Return the (X, Y) coordinate for the center point of the cell that contains the specified text.  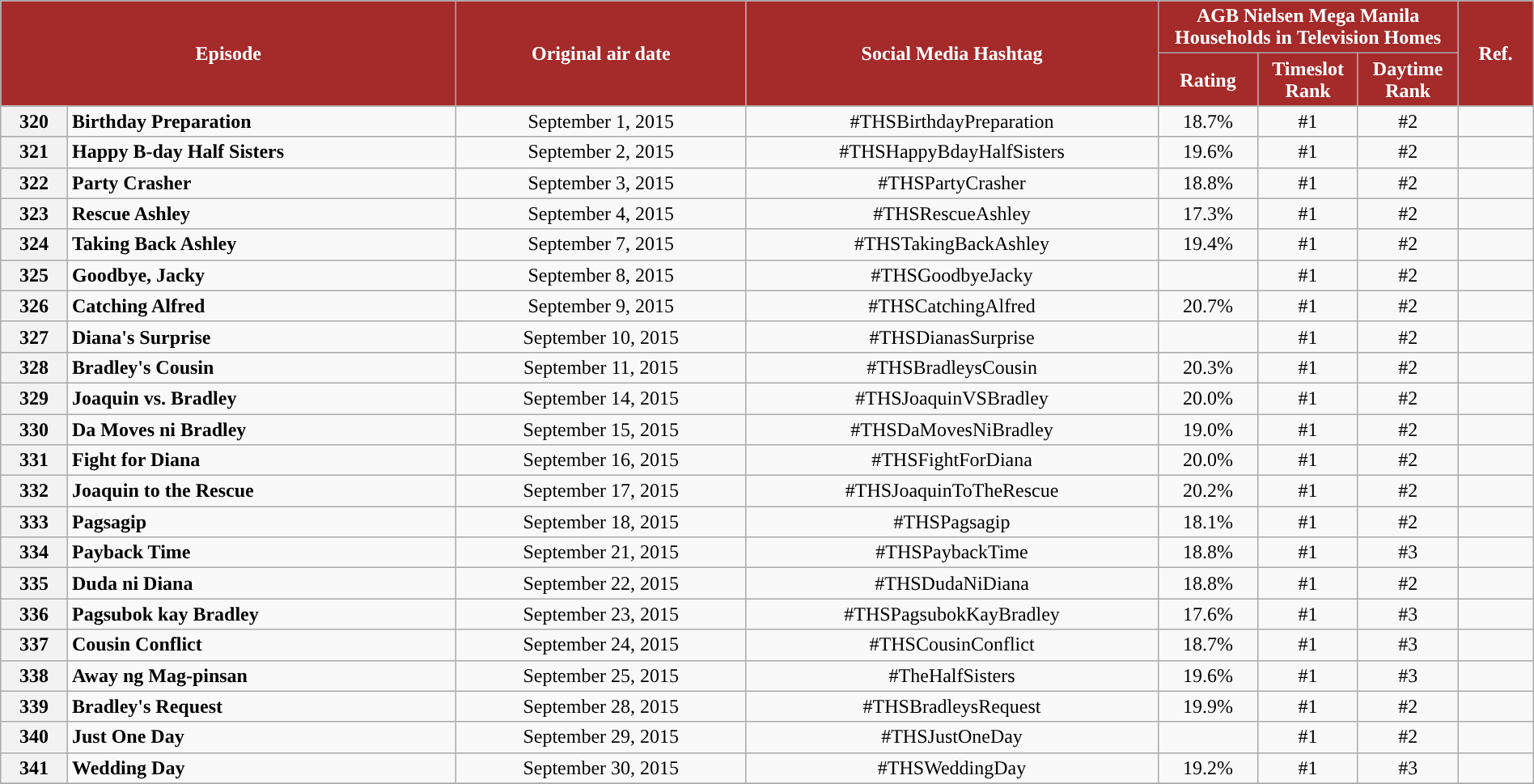
335 (34, 583)
Taking Back Ashley (261, 244)
20.3% (1208, 367)
#THSPartyCrasher (951, 183)
Fight for Diana (261, 460)
323 (34, 214)
341 (34, 768)
September 4, 2015 (601, 214)
#THSDaMovesNiBradley (951, 430)
September 30, 2015 (601, 768)
Pagsubok kay Bradley (261, 614)
AGB Nielsen Mega Manila Households in Television Homes (1307, 28)
337 (34, 645)
20.2% (1208, 491)
Birthday Preparation (261, 121)
#THSFightForDiana (951, 460)
Bradley's Cousin (261, 367)
#THSJoaquinVSBradley (951, 398)
#THSPagsagip (951, 522)
327 (34, 337)
330 (34, 430)
Payback Time (261, 553)
339 (34, 706)
Rating (1208, 79)
328 (34, 367)
Timeslot Rank (1308, 79)
324 (34, 244)
September 28, 2015 (601, 706)
#THSGoodbyeJacky (951, 275)
#THSDudaNiDiana (951, 583)
331 (34, 460)
334 (34, 553)
September 3, 2015 (601, 183)
322 (34, 183)
#THSRescueAshley (951, 214)
September 18, 2015 (601, 522)
Duda ni Diana (261, 583)
Pagsagip (261, 522)
19.4% (1208, 244)
19.2% (1208, 768)
#THSWeddingDay (951, 768)
336 (34, 614)
19.0% (1208, 430)
September 16, 2015 (601, 460)
#THSJustOneDay (951, 737)
September 10, 2015 (601, 337)
#THSCousinConflict (951, 645)
#THSPagsubokKayBradley (951, 614)
17.3% (1208, 214)
Daytime Rank (1408, 79)
Joaquin to the Rescue (261, 491)
September 21, 2015 (601, 553)
September 24, 2015 (601, 645)
Joaquin vs. Bradley (261, 398)
Original air date (601, 53)
#THSBirthdayPreparation (951, 121)
September 14, 2015 (601, 398)
#TheHalfSisters (951, 676)
340 (34, 737)
Episode (228, 53)
Happy B-day Half Sisters (261, 152)
321 (34, 152)
Wedding Day (261, 768)
#THSDianasSurprise (951, 337)
320 (34, 121)
September 1, 2015 (601, 121)
Bradley's Request (261, 706)
Away ng Mag-pinsan (261, 676)
19.9% (1208, 706)
September 15, 2015 (601, 430)
17.6% (1208, 614)
#THSHappyBdayHalfSisters (951, 152)
September 29, 2015 (601, 737)
Rescue Ashley (261, 214)
325 (34, 275)
#THSPaybackTime (951, 553)
September 11, 2015 (601, 367)
Da Moves ni Bradley (261, 430)
Social Media Hashtag (951, 53)
Ref. (1495, 53)
Diana's Surprise (261, 337)
Just One Day (261, 737)
338 (34, 676)
September 8, 2015 (601, 275)
September 9, 2015 (601, 306)
Catching Alfred (261, 306)
329 (34, 398)
326 (34, 306)
September 7, 2015 (601, 244)
Goodbye, Jacky (261, 275)
332 (34, 491)
#THSTakingBackAshley (951, 244)
333 (34, 522)
18.1% (1208, 522)
September 25, 2015 (601, 676)
#THSBradleysRequest (951, 706)
September 22, 2015 (601, 583)
#THSBradleysCousin (951, 367)
September 23, 2015 (601, 614)
Cousin Conflict (261, 645)
Party Crasher (261, 183)
#THSCatchingAlfred (951, 306)
20.7% (1208, 306)
September 17, 2015 (601, 491)
September 2, 2015 (601, 152)
#THSJoaquinToTheRescue (951, 491)
